Return the [X, Y] coordinate for the center point of the cell that contains the specified text.  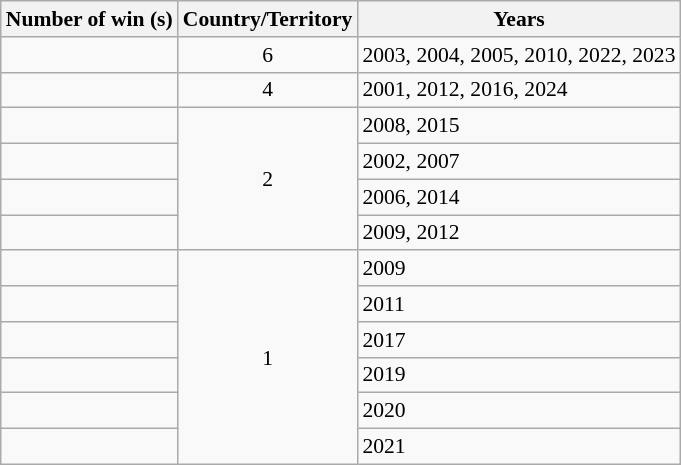
2006, 2014 [518, 197]
2009 [518, 269]
2002, 2007 [518, 162]
2020 [518, 411]
2003, 2004, 2005, 2010, 2022, 2023 [518, 55]
Country/Territory [268, 19]
2008, 2015 [518, 126]
2021 [518, 447]
1 [268, 358]
2009, 2012 [518, 233]
2019 [518, 375]
Number of win (s) [90, 19]
6 [268, 55]
2 [268, 179]
2001, 2012, 2016, 2024 [518, 90]
2017 [518, 340]
2011 [518, 304]
Years [518, 19]
4 [268, 90]
